From the cell containing the given text, extract its center point as (x, y) coordinate. 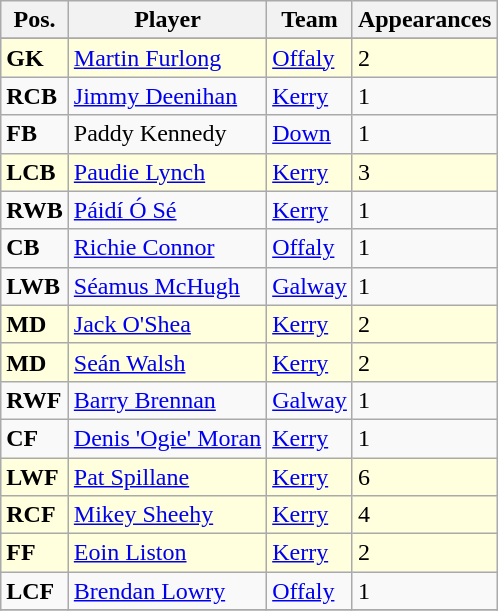
FB (35, 134)
LWF (35, 477)
LWB (35, 286)
Mikey Sheehy (167, 515)
Pat Spillane (167, 477)
Seán Walsh (167, 362)
Team (310, 20)
Séamus McHugh (167, 286)
Jack O'Shea (167, 324)
Páidí Ó Sé (167, 210)
Pos. (35, 20)
3 (424, 172)
6 (424, 477)
Eoin Liston (167, 553)
RCF (35, 515)
GK (35, 58)
Appearances (424, 20)
Barry Brennan (167, 400)
CB (35, 248)
Martin Furlong (167, 58)
Denis 'Ogie' Moran (167, 438)
RWF (35, 400)
Player (167, 20)
Paddy Kennedy (167, 134)
4 (424, 515)
LCF (35, 591)
FF (35, 553)
Richie Connor (167, 248)
Paudie Lynch (167, 172)
Down (310, 134)
LCB (35, 172)
CF (35, 438)
Jimmy Deenihan (167, 96)
RCB (35, 96)
Brendan Lowry (167, 591)
RWB (35, 210)
